Search for the cell housing the specified text and yield its (x, y) center coordinate. 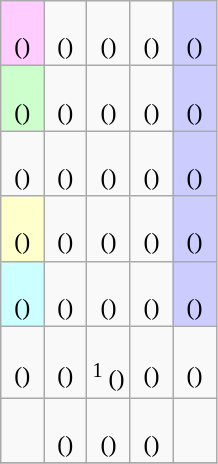
1 () (108, 362)
